Provide the (X, Y) coordinate of the cell's center where the given text is located.  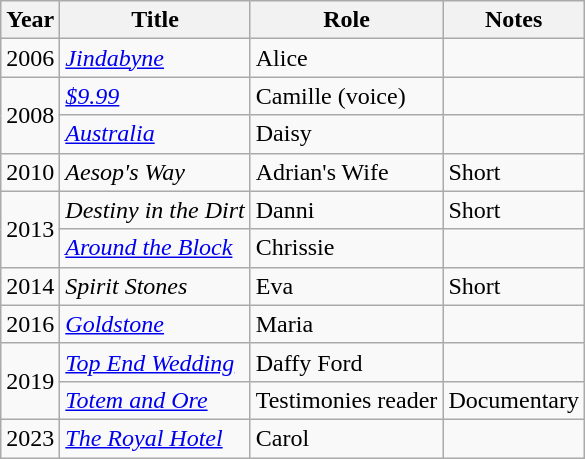
Role (346, 20)
Totem and Ore (155, 400)
Around the Block (155, 248)
2008 (30, 115)
2006 (30, 58)
Notes (514, 20)
The Royal Hotel (155, 438)
Maria (346, 324)
Goldstone (155, 324)
Camille (voice) (346, 96)
2010 (30, 172)
Documentary (514, 400)
2016 (30, 324)
Eva (346, 286)
$9.99 (155, 96)
Spirit Stones (155, 286)
Chrissie (346, 248)
2013 (30, 229)
2014 (30, 286)
Title (155, 20)
Alice (346, 58)
Danni (346, 210)
Year (30, 20)
Destiny in the Dirt (155, 210)
Top End Wedding (155, 362)
Australia (155, 134)
Daffy Ford (346, 362)
Jindabyne (155, 58)
Testimonies reader (346, 400)
2023 (30, 438)
Adrian's Wife (346, 172)
Carol (346, 438)
Daisy (346, 134)
2019 (30, 381)
Aesop's Way (155, 172)
